Extract the [X, Y] coordinate from the center of the cell holding the provided text.  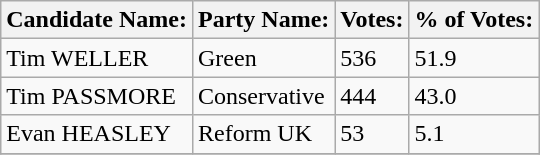
444 [372, 96]
536 [372, 58]
51.9 [474, 58]
Green [263, 58]
Conservative [263, 96]
43.0 [474, 96]
% of Votes: [474, 20]
Reform UK [263, 134]
Tim WELLER [97, 58]
Candidate Name: [97, 20]
Votes: [372, 20]
53 [372, 134]
5.1 [474, 134]
Party Name: [263, 20]
Evan HEASLEY [97, 134]
Tim PASSMORE [97, 96]
